Determine the (x, y) coordinate at the center of the cell enclosing the given text.  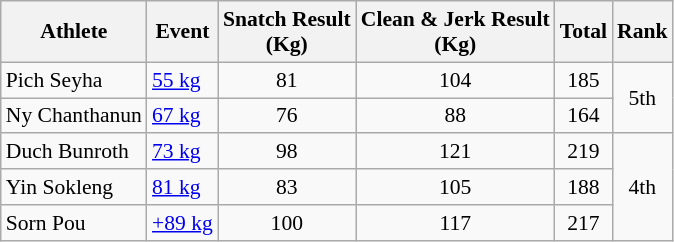
217 (584, 223)
55 kg (182, 80)
104 (456, 80)
Athlete (74, 32)
Sorn Pou (74, 223)
164 (584, 116)
73 kg (182, 152)
Rank (642, 32)
Duch Bunroth (74, 152)
105 (456, 187)
76 (287, 116)
Pich Seyha (74, 80)
121 (456, 152)
81 kg (182, 187)
Clean & Jerk Result(Kg) (456, 32)
Yin Sokleng (74, 187)
+89 kg (182, 223)
98 (287, 152)
Snatch Result(Kg) (287, 32)
5th (642, 98)
81 (287, 80)
100 (287, 223)
67 kg (182, 116)
Event (182, 32)
219 (584, 152)
83 (287, 187)
4th (642, 188)
188 (584, 187)
117 (456, 223)
Total (584, 32)
185 (584, 80)
88 (456, 116)
Ny Chanthanun (74, 116)
